Detect which cell encompasses the target text, then output its [x, y] center coordinate. 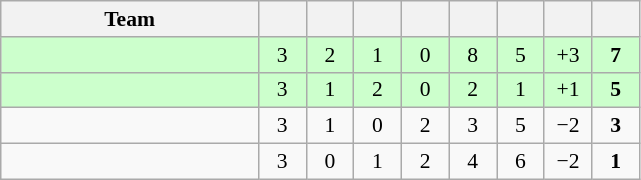
6 [520, 162]
+1 [568, 90]
4 [473, 162]
Team [130, 19]
8 [473, 55]
+3 [568, 55]
7 [616, 55]
